Capture the cell that displays the provided text and extract its [X, Y] central coordinate. 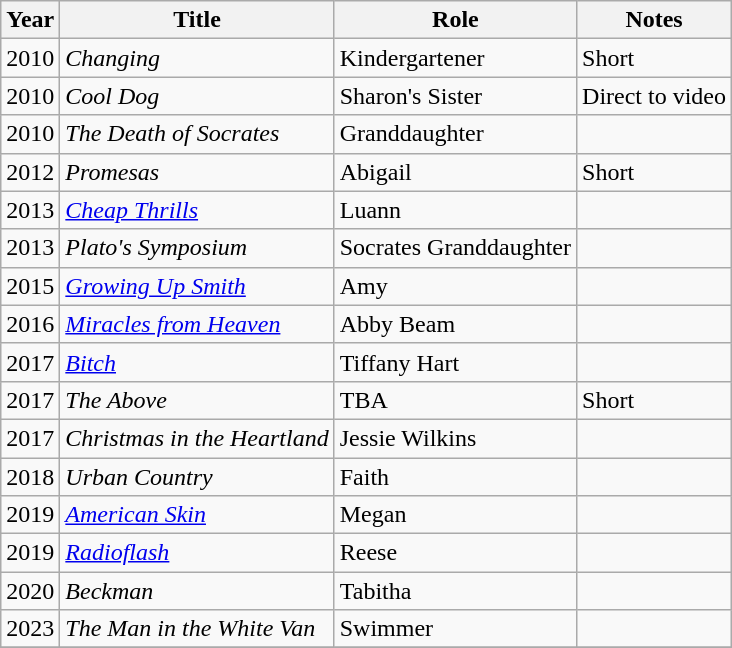
Miracles from Heaven [197, 324]
The Death of Socrates [197, 134]
Year [30, 20]
Luann [455, 210]
American Skin [197, 515]
2012 [30, 172]
2020 [30, 591]
2015 [30, 286]
Amy [455, 286]
Abigail [455, 172]
Megan [455, 515]
Plato's Symposium [197, 248]
Notes [654, 20]
Changing [197, 58]
Beckman [197, 591]
Tabitha [455, 591]
Jessie Wilkins [455, 438]
TBA [455, 400]
2016 [30, 324]
Reese [455, 553]
Christmas in the Heartland [197, 438]
Direct to video [654, 96]
Bitch [197, 362]
Kindergartener [455, 58]
Swimmer [455, 629]
Cool Dog [197, 96]
Promesas [197, 172]
Faith [455, 477]
2023 [30, 629]
The Man in the White Van [197, 629]
Abby Beam [455, 324]
Sharon's Sister [455, 96]
Granddaughter [455, 134]
Tiffany Hart [455, 362]
Socrates Granddaughter [455, 248]
The Above [197, 400]
2018 [30, 477]
Growing Up Smith [197, 286]
Cheap Thrills [197, 210]
Radioflash [197, 553]
Title [197, 20]
Role [455, 20]
Urban Country [197, 477]
